Find where the given text appears and provide that cell's center as [X, Y] coordinate. 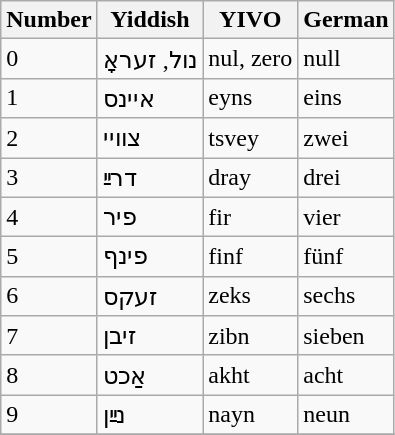
0 [49, 59]
8 [49, 375]
7 [49, 336]
sieben [346, 336]
אַכט [150, 375]
Yiddish [150, 20]
sechs [346, 296]
eins [346, 98]
פיר [150, 217]
YIVO [250, 20]
zwei [346, 138]
נײַן [150, 415]
zeks [250, 296]
finf [250, 257]
צוויי [150, 138]
פינף [150, 257]
German [346, 20]
zibn [250, 336]
זיבן [150, 336]
5 [49, 257]
vier [346, 217]
null [346, 59]
6 [49, 296]
דרײַ [150, 178]
nayn [250, 415]
9 [49, 415]
1 [49, 98]
nul, zero [250, 59]
Number [49, 20]
drei [346, 178]
איינס [150, 98]
3 [49, 178]
4 [49, 217]
נול, זעראָ [150, 59]
akht [250, 375]
acht [346, 375]
fünf [346, 257]
2 [49, 138]
eyns [250, 98]
fir [250, 217]
זעקס [150, 296]
tsvey [250, 138]
dray [250, 178]
neun [346, 415]
